Return (x, y) of the center of cell containing provided text 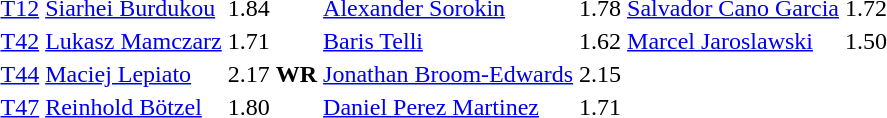
Baris Telli (448, 41)
1.62 (600, 41)
2.15 (600, 74)
Maciej Lepiato (134, 74)
Jonathan Broom-Edwards (448, 74)
Marcel Jaroslawski (734, 41)
1.71 (272, 41)
Lukasz Mamczarz (134, 41)
2.17 WR (272, 74)
